Search for the cell housing the specified text and yield its (x, y) center coordinate. 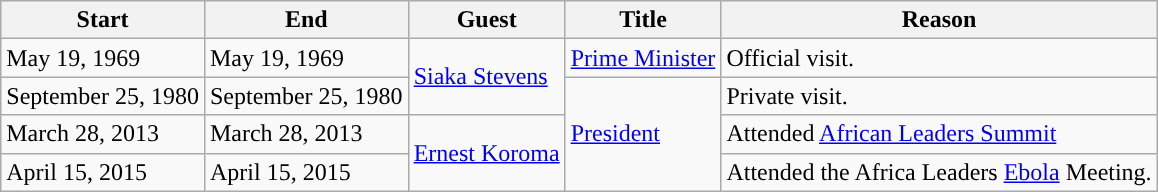
Ernest Koroma (486, 153)
Title (643, 20)
Private visit. (939, 96)
Reason (939, 20)
Attended the Africa Leaders Ebola Meeting. (939, 172)
Official visit. (939, 58)
Guest (486, 20)
Attended African Leaders Summit (939, 134)
President (643, 134)
Start (103, 20)
Prime Minister (643, 58)
End (306, 20)
Siaka Stevens (486, 77)
